Capture the cell that displays the provided text and extract its (X, Y) central coordinate. 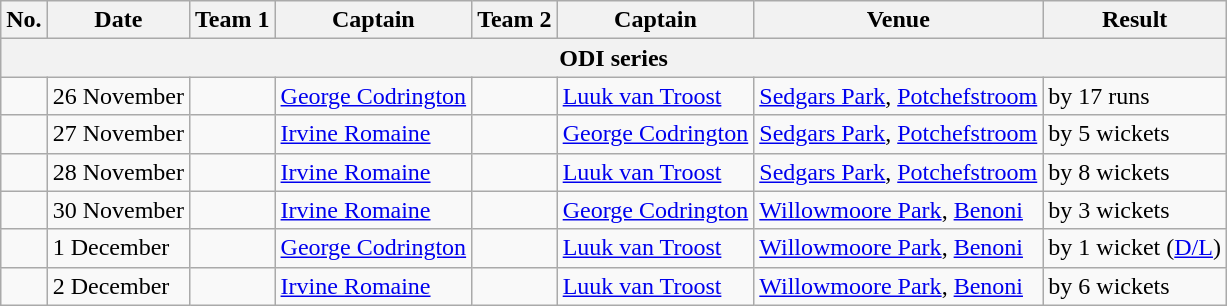
2 December (118, 286)
by 1 wicket (D/L) (1135, 248)
by 6 wickets (1135, 286)
27 November (118, 134)
No. (24, 20)
28 November (118, 172)
1 December (118, 248)
Result (1135, 20)
Venue (898, 20)
Team 2 (515, 20)
Date (118, 20)
by 3 wickets (1135, 210)
30 November (118, 210)
by 5 wickets (1135, 134)
by 17 runs (1135, 96)
Team 1 (233, 20)
by 8 wickets (1135, 172)
ODI series (614, 58)
26 November (118, 96)
